Return [X, Y] of the center of cell containing provided text 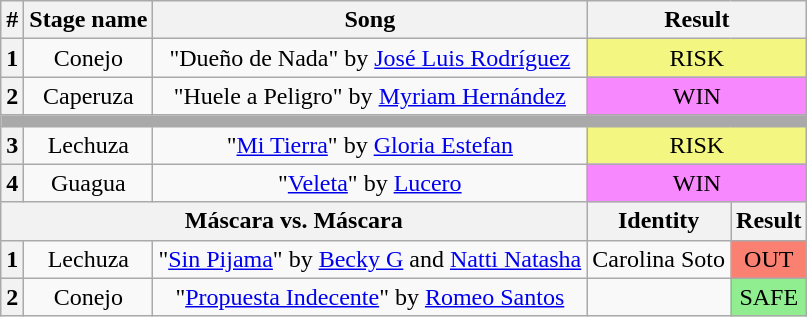
4 [12, 183]
Carolina Soto [659, 259]
"Sin Pijama" by Becky G and Natti Natasha [370, 259]
3 [12, 145]
"Dueño de Nada" by José Luis Rodríguez [370, 58]
# [12, 20]
"Veleta" by Lucero [370, 183]
Guagua [88, 183]
"Propuesta Indecente" by Romeo Santos [370, 297]
SAFE [769, 297]
Identity [659, 221]
Song [370, 20]
"Huele a Peligro" by Myriam Hernández [370, 96]
Máscara vs. Máscara [294, 221]
Caperuza [88, 96]
OUT [769, 259]
"Mi Tierra" by Gloria Estefan [370, 145]
Stage name [88, 20]
